Extract the [X, Y] coordinate from the center of the cell holding the provided text.  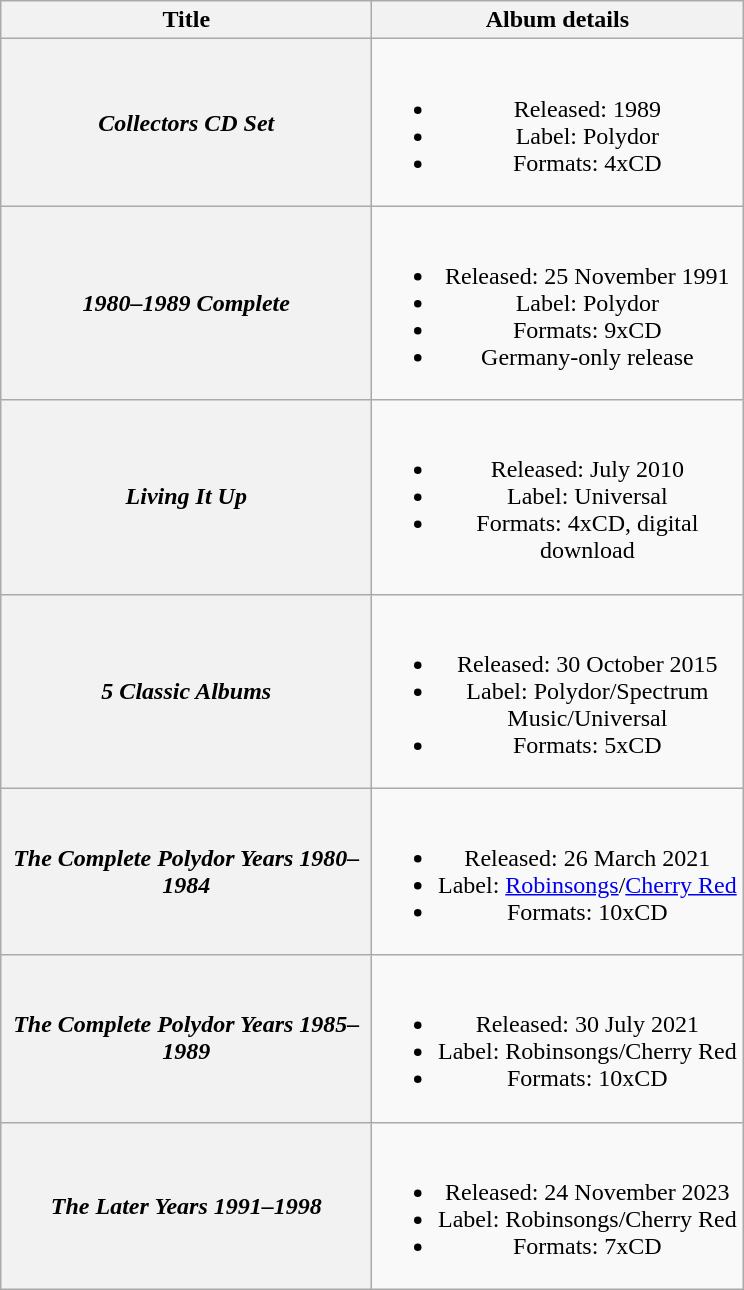
Living It Up [186, 497]
Released: 30 October 2015Label: Polydor/Spectrum Music/UniversalFormats: 5xCD [558, 691]
5 Classic Albums [186, 691]
Released: 25 November 1991Label: PolydorFormats: 9xCDGermany-only release [558, 303]
Album details [558, 20]
The Complete Polydor Years 1980–1984 [186, 872]
Released: 24 November 2023Label: Robinsongs/Cherry RedFormats: 7xCD [558, 1206]
Released: 26 March 2021Label: Robinsongs/Cherry RedFormats: 10xCD [558, 872]
Title [186, 20]
The Later Years 1991–1998 [186, 1206]
Released: 30 July 2021Label: Robinsongs/Cherry RedFormats: 10xCD [558, 1038]
The Complete Polydor Years 1985–1989 [186, 1038]
Collectors CD Set [186, 122]
Released: July 2010Label: UniversalFormats: 4xCD, digital download [558, 497]
1980–1989 Complete [186, 303]
Released: 1989Label: PolydorFormats: 4xCD [558, 122]
